From the cell containing the given text, extract its center point as [x, y] coordinate. 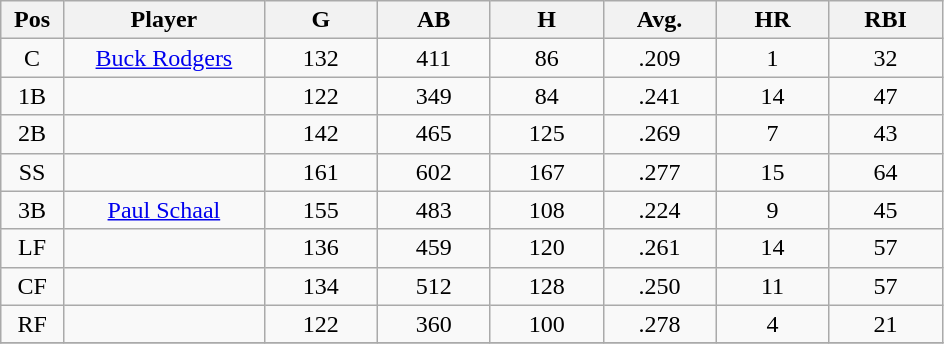
64 [886, 172]
167 [546, 172]
AB [434, 20]
.224 [660, 210]
483 [434, 210]
465 [434, 134]
349 [434, 96]
100 [546, 324]
1 [772, 58]
.209 [660, 58]
2B [32, 134]
32 [886, 58]
.241 [660, 96]
411 [434, 58]
RBI [886, 20]
Pos [32, 20]
Player [164, 20]
155 [320, 210]
45 [886, 210]
.261 [660, 248]
15 [772, 172]
Paul Schaal [164, 210]
Avg. [660, 20]
SS [32, 172]
LF [32, 248]
132 [320, 58]
120 [546, 248]
G [320, 20]
9 [772, 210]
RF [32, 324]
C [32, 58]
HR [772, 20]
134 [320, 286]
3B [32, 210]
47 [886, 96]
1B [32, 96]
136 [320, 248]
128 [546, 286]
4 [772, 324]
.278 [660, 324]
360 [434, 324]
11 [772, 286]
H [546, 20]
125 [546, 134]
7 [772, 134]
161 [320, 172]
602 [434, 172]
512 [434, 286]
.269 [660, 134]
.250 [660, 286]
459 [434, 248]
CF [32, 286]
86 [546, 58]
21 [886, 324]
.277 [660, 172]
Buck Rodgers [164, 58]
142 [320, 134]
84 [546, 96]
43 [886, 134]
108 [546, 210]
